From the cell containing the given text, extract its center point as [x, y] coordinate. 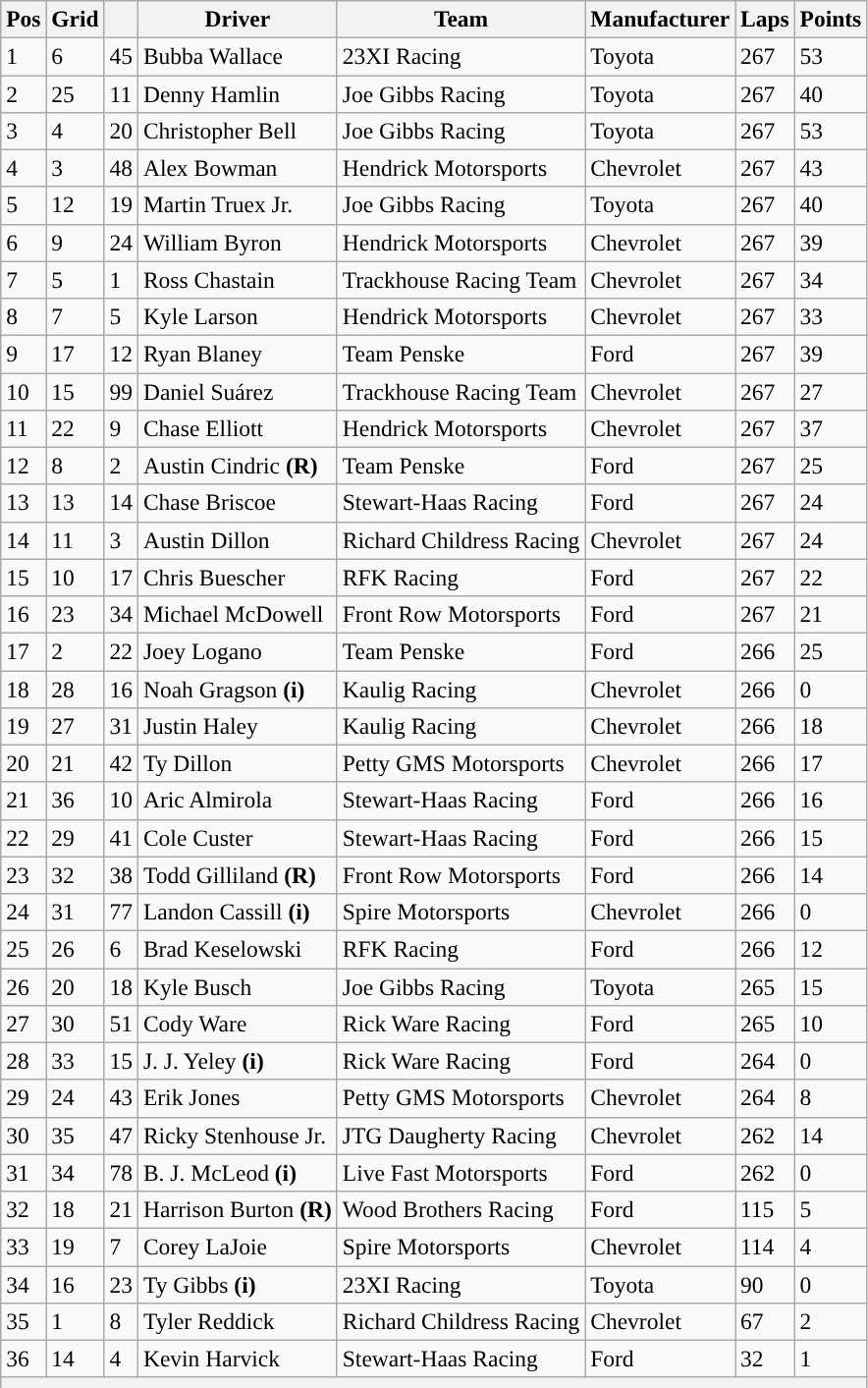
115 [766, 1209]
Daniel Suárez [238, 391]
Wood Brothers Racing [461, 1209]
Chris Buescher [238, 578]
JTG Daugherty Racing [461, 1136]
Tyler Reddick [238, 1321]
Harrison Burton (R) [238, 1209]
Grid [75, 19]
Austin Cindric (R) [238, 466]
Cole Custer [238, 838]
Ty Dillon [238, 763]
Erik Jones [238, 1098]
Ty Gibbs (i) [238, 1284]
Manufacturer [660, 19]
J. J. Yeley (i) [238, 1061]
42 [121, 763]
Driver [238, 19]
114 [766, 1247]
Corey LaJoie [238, 1247]
Joey Logano [238, 651]
Brad Keselowski [238, 949]
48 [121, 168]
Denny Hamlin [238, 93]
Michael McDowell [238, 614]
78 [121, 1173]
Noah Gragson (i) [238, 689]
Points [831, 19]
Kevin Harvick [238, 1359]
Martin Truex Jr. [238, 205]
Ricky Stenhouse Jr. [238, 1136]
67 [766, 1321]
B. J. McLeod (i) [238, 1173]
Ross Chastain [238, 280]
Live Fast Motorsports [461, 1173]
Pos [24, 19]
90 [766, 1284]
77 [121, 912]
Austin Dillon [238, 540]
38 [121, 875]
Cody Ware [238, 1024]
Todd Gilliland (R) [238, 875]
41 [121, 838]
Kyle Busch [238, 986]
99 [121, 391]
Team [461, 19]
Justin Haley [238, 726]
Landon Cassill (i) [238, 912]
45 [121, 56]
Chase Elliott [238, 428]
37 [831, 428]
Kyle Larson [238, 316]
William Byron [238, 243]
Christopher Bell [238, 131]
47 [121, 1136]
Alex Bowman [238, 168]
Chase Briscoe [238, 503]
51 [121, 1024]
Bubba Wallace [238, 56]
Laps [766, 19]
Ryan Blaney [238, 354]
Aric Almirola [238, 801]
